Return [X, Y] of the center of cell containing provided text 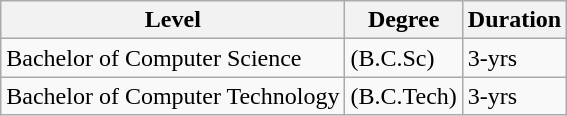
(B.C.Sc) [404, 58]
Bachelor of Computer Science [173, 58]
Bachelor of Computer Technology [173, 96]
Level [173, 20]
Degree [404, 20]
(B.C.Tech) [404, 96]
Duration [514, 20]
